Detect which cell encompasses the target text, then output its (X, Y) center coordinate. 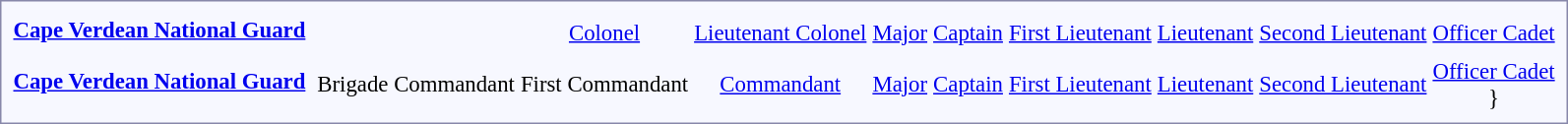
First Commandant (604, 85)
Colonel (604, 32)
Commandant (781, 85)
Officer Cadet} (1494, 85)
Brigade Commandant (416, 85)
Lieutenant Colonel (781, 32)
Officer Cadet (1494, 32)
